Output the [x, y] coordinate of the center of the cell containing the given text.  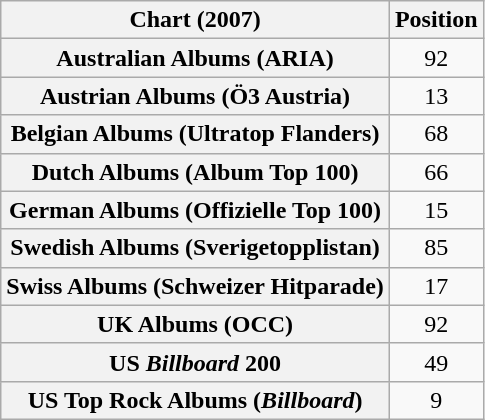
68 [436, 134]
66 [436, 172]
Austrian Albums (Ö3 Austria) [196, 96]
Belgian Albums (Ultratop Flanders) [196, 134]
13 [436, 96]
US Billboard 200 [196, 362]
Australian Albums (ARIA) [196, 58]
Swiss Albums (Schweizer Hitparade) [196, 286]
Dutch Albums (Album Top 100) [196, 172]
85 [436, 248]
17 [436, 286]
Swedish Albums (Sverigetopplistan) [196, 248]
US Top Rock Albums (Billboard) [196, 400]
UK Albums (OCC) [196, 324]
Position [436, 20]
Chart (2007) [196, 20]
49 [436, 362]
9 [436, 400]
German Albums (Offizielle Top 100) [196, 210]
15 [436, 210]
